Return (X, Y) of the center of cell containing provided text 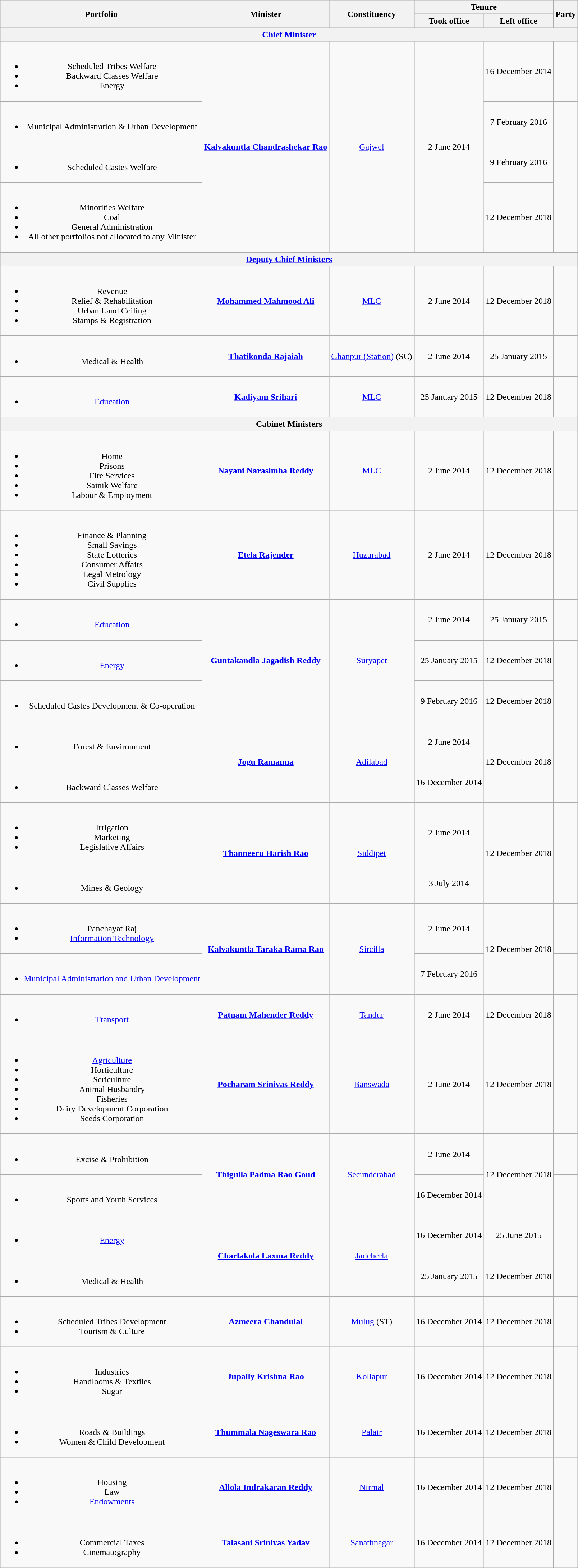
Sircilla (372, 949)
Minorities WelfareCoalGeneral AdministrationAll other portfolios not allocated to any Minister (101, 217)
Jogu Ramanna (265, 762)
Party (565, 14)
Excise & Prohibition (101, 1154)
Portfolio (101, 14)
Thatikonda Rajaiah (265, 356)
Tandur (372, 1014)
Thummala Nageswara Rao (265, 1432)
Palair (372, 1432)
Huzurabad (372, 555)
Thanneeru Harish Rao (265, 853)
HomePrisonsFire ServicesSainik WelfareLabour & Employment (101, 470)
Gajwel (372, 147)
Banswada (372, 1084)
Constituency (372, 14)
Kalvakuntla Chandrashekar Rao (265, 147)
Scheduled Tribes WelfareBackward Classes WelfareEnergy (101, 71)
HousingLawEndowments (101, 1487)
Adilabad (372, 762)
Jupally Krishna Rao (265, 1377)
Scheduled Castes Welfare (101, 162)
Finance & PlanningSmall SavingsState LotteriesConsumer AffairsLegal MetrologyCivil Supplies (101, 555)
Azmeera Chandulal (265, 1322)
IrrigationMarketingLegislative Affairs (101, 833)
Minister (265, 14)
Sports and Youth Services (101, 1195)
Took office (449, 21)
Jadcherla (372, 1256)
Panchayat RajInformation Technology (101, 929)
IndustriesHandlooms & TextilesSugar (101, 1377)
Scheduled Castes Development & Co-operation (101, 701)
Chief Minister (289, 35)
Roads & BuildingsWomen & Child Development (101, 1432)
Allola Indrakaran Reddy (265, 1487)
Kollapur (372, 1377)
Nayani Narasimha Reddy (265, 470)
Thigulla Padma Rao Goud (265, 1174)
AgricultureHorticultureSericultureAnimal HusbandryFisheriesDairy Development CorporationSeeds Corporation (101, 1084)
Guntakandla Jagadish Reddy (265, 661)
Mulug (ST) (372, 1322)
Ghanpur (Station) (SC) (372, 356)
Cabinet Ministers (289, 424)
Nirmal (372, 1487)
3 July 2014 (449, 883)
Charlakola Laxma Reddy (265, 1256)
Mohammed Mahmood Ali (265, 301)
25 June 2015 (519, 1235)
Deputy Chief Ministers (289, 259)
Tenure (484, 7)
Talasani Srinivas Yadav (265, 1542)
Sanathnagar (372, 1542)
Pocharam Srinivas Reddy (265, 1084)
Municipal Administration and Urban Development (101, 974)
Siddipet (372, 853)
Transport (101, 1014)
Left office (519, 21)
Mines & Geology (101, 883)
RevenueRelief & RehabilitationUrban Land CeilingStamps & Registration (101, 301)
Etela Rajender (265, 555)
Backward Classes Welfare (101, 782)
Suryapet (372, 661)
Secunderabad (372, 1174)
Forest & Environment (101, 742)
Patnam Mahender Reddy (265, 1014)
Kalvakuntla Taraka Rama Rao (265, 949)
Kadiyam Srihari (265, 397)
Municipal Administration & Urban Development (101, 122)
Scheduled Tribes DevelopmentTourism & Culture (101, 1322)
Commercial TaxesCinematography (101, 1542)
